From the cell containing the given text, extract its center point as (x, y) coordinate. 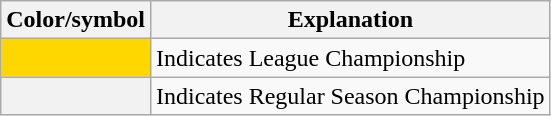
Explanation (350, 20)
Indicates Regular Season Championship (350, 96)
Color/symbol (76, 20)
Indicates League Championship (350, 58)
